Scan for the cell matching the given text and deliver its (x, y) coordinate at center. 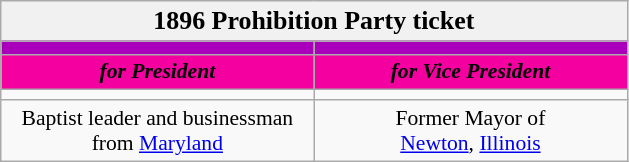
for Vice President (470, 72)
Baptist leader and businessmanfrom Maryland (158, 130)
for President (158, 72)
1896 Prohibition Party ticket (314, 21)
Former Mayor ofNewton, Illinois (470, 130)
